From the cell containing the given text, extract its center point as (X, Y) coordinate. 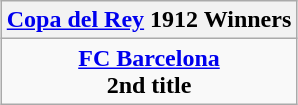
Copa del Rey 1912 Winners (149, 20)
FC Barcelona2nd title (149, 72)
